Extract the (x, y) coordinate from the center of the cell holding the provided text.  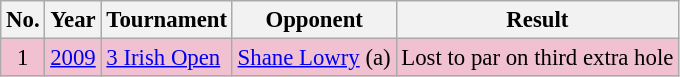
Result (538, 20)
3 Irish Open (166, 58)
Lost to par on third extra hole (538, 58)
Year (73, 20)
2009 (73, 58)
Tournament (166, 20)
No. (23, 20)
Opponent (314, 20)
Shane Lowry (a) (314, 58)
1 (23, 58)
